Find where the given text appears and provide that cell's center as [X, Y] coordinate. 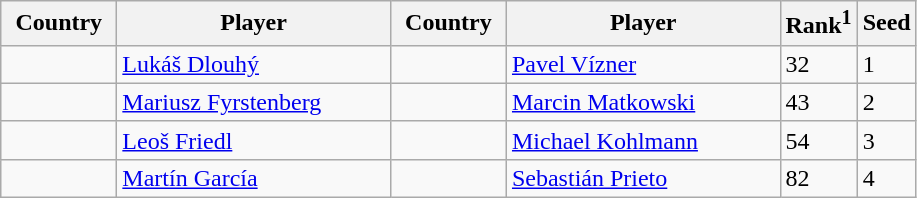
4 [886, 178]
Pavel Vízner [643, 64]
54 [818, 140]
32 [818, 64]
43 [818, 102]
Marcin Matkowski [643, 102]
Seed [886, 24]
3 [886, 140]
Martín García [254, 178]
Lukáš Dlouhý [254, 64]
1 [886, 64]
82 [818, 178]
2 [886, 102]
Mariusz Fyrstenberg [254, 102]
Rank1 [818, 24]
Leoš Friedl [254, 140]
Sebastián Prieto [643, 178]
Michael Kohlmann [643, 140]
